Search for the cell housing the specified text and yield its [x, y] center coordinate. 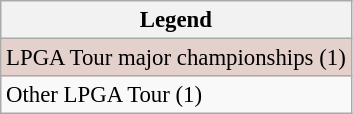
LPGA Tour major championships (1) [176, 58]
Other LPGA Tour (1) [176, 95]
Legend [176, 20]
